Find where the given text appears and provide that cell's center as (x, y) coordinate. 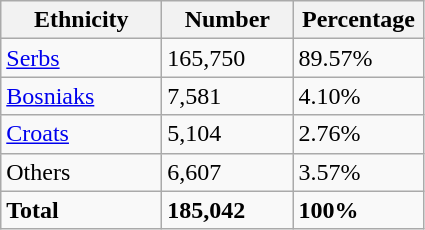
Total (82, 210)
Ethnicity (82, 20)
Number (228, 20)
Croats (82, 134)
3.57% (358, 172)
165,750 (228, 58)
Bosniaks (82, 96)
7,581 (228, 96)
100% (358, 210)
2.76% (358, 134)
Percentage (358, 20)
185,042 (228, 210)
5,104 (228, 134)
Serbs (82, 58)
89.57% (358, 58)
Others (82, 172)
4.10% (358, 96)
6,607 (228, 172)
